Search for the cell housing the specified text and yield its (x, y) center coordinate. 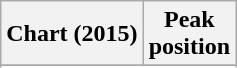
Chart (2015) (72, 34)
Peak position (189, 34)
